Scan for the cell matching the given text and deliver its (x, y) coordinate at center. 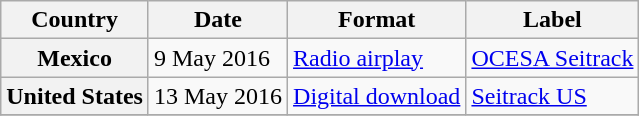
Country (75, 20)
13 May 2016 (218, 96)
Radio airplay (377, 58)
Seitrack US (552, 96)
Format (377, 20)
OCESA Seitrack (552, 58)
Label (552, 20)
Date (218, 20)
Digital download (377, 96)
Mexico (75, 58)
United States (75, 96)
9 May 2016 (218, 58)
